Provide the [X, Y] coordinate of the cell's center where the given text is located.  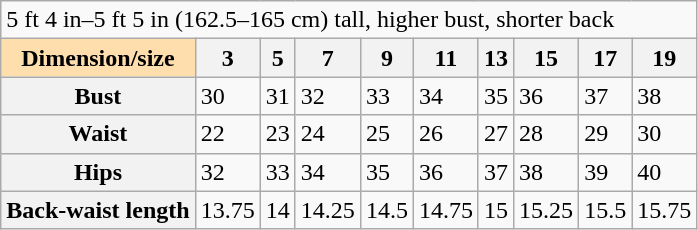
39 [606, 172]
19 [664, 58]
9 [386, 58]
23 [278, 134]
40 [664, 172]
15.75 [664, 210]
13.75 [228, 210]
5 [278, 58]
17 [606, 58]
28 [546, 134]
11 [446, 58]
27 [496, 134]
Waist [98, 134]
22 [228, 134]
25 [386, 134]
29 [606, 134]
14 [278, 210]
26 [446, 134]
Dimension/size [98, 58]
5 ft 4 in–5 ft 5 in (162.5–165 cm) tall, higher bust, shorter back [349, 20]
31 [278, 96]
13 [496, 58]
14.75 [446, 210]
15.5 [606, 210]
14.25 [328, 210]
3 [228, 58]
Hips [98, 172]
24 [328, 134]
14.5 [386, 210]
15.25 [546, 210]
7 [328, 58]
Bust [98, 96]
Back-waist length [98, 210]
